From the cell containing the given text, extract its center point as [x, y] coordinate. 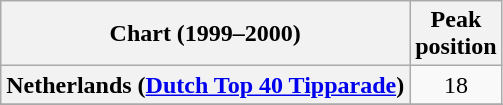
Peakposition [456, 34]
Netherlands (Dutch Top 40 Tipparade) [206, 85]
Chart (1999–2000) [206, 34]
18 [456, 85]
